Locate the cell with the specified text and output its (x, y) center coordinate. 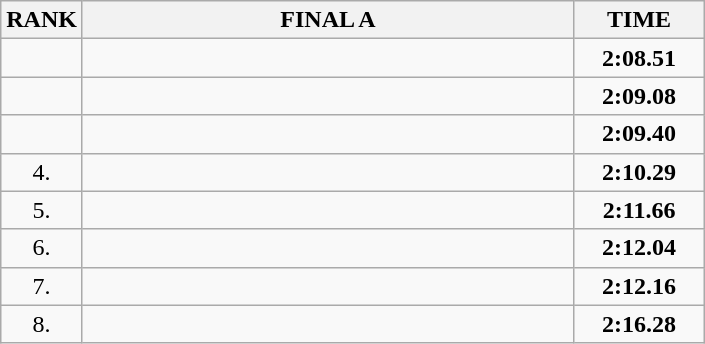
RANK (42, 20)
2:16.28 (640, 324)
2:09.08 (640, 96)
2:10.29 (640, 172)
2:12.04 (640, 248)
7. (42, 286)
2:11.66 (640, 210)
4. (42, 172)
6. (42, 248)
FINAL A (328, 20)
8. (42, 324)
5. (42, 210)
2:09.40 (640, 134)
TIME (640, 20)
2:12.16 (640, 286)
2:08.51 (640, 58)
